Locate the cell with the specified text and output its [x, y] center coordinate. 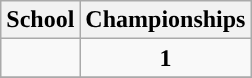
School [40, 20]
1 [166, 58]
Championships [166, 20]
